Determine the (X, Y) coordinate at the center of the cell enclosing the given text.  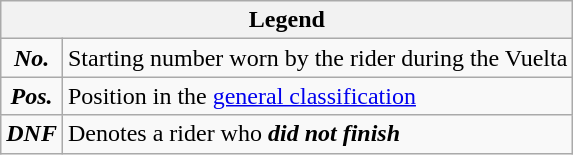
Position in the general classification (317, 96)
Legend (287, 20)
DNF (32, 134)
Denotes a rider who did not finish (317, 134)
Pos. (32, 96)
Starting number worn by the rider during the Vuelta (317, 58)
No. (32, 58)
